Return the (x, y) coordinate for the center point of the cell that contains the specified text.  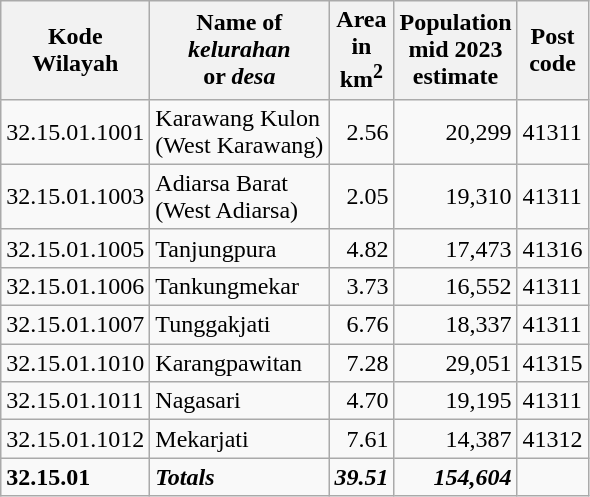
39.51 (362, 477)
32.15.01.1001 (76, 132)
41316 (552, 248)
Nagasari (240, 401)
2.05 (362, 196)
Tunggakjati (240, 325)
32.15.01.1011 (76, 401)
18,337 (456, 325)
32.15.01.1012 (76, 439)
16,552 (456, 286)
Tanjungpura (240, 248)
6.76 (362, 325)
7.61 (362, 439)
14,387 (456, 439)
32.15.01.1005 (76, 248)
3.73 (362, 286)
7.28 (362, 363)
32.15.01.1007 (76, 325)
4.82 (362, 248)
4.70 (362, 401)
Area in km2 (362, 50)
19,195 (456, 401)
Karangpawitan (240, 363)
32.15.01.1006 (76, 286)
Name of kelurahan or desa (240, 50)
Adiarsa Barat (West Adiarsa) (240, 196)
32.15.01.1003 (76, 196)
32.15.01.1010 (76, 363)
20,299 (456, 132)
Mekarjati (240, 439)
29,051 (456, 363)
Kode Wilayah (76, 50)
Tankungmekar (240, 286)
32.15.01 (76, 477)
Totals (240, 477)
Postcode (552, 50)
Populationmid 2023estimate (456, 50)
2.56 (362, 132)
41315 (552, 363)
17,473 (456, 248)
41312 (552, 439)
154,604 (456, 477)
19,310 (456, 196)
Karawang Kulon (West Karawang) (240, 132)
